Scan for the cell matching the given text and deliver its (x, y) coordinate at center. 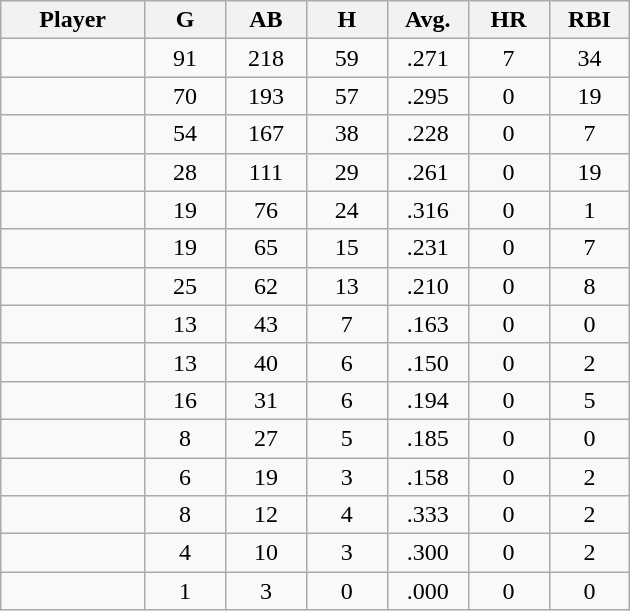
15 (346, 248)
RBI (590, 20)
.271 (428, 58)
111 (266, 172)
29 (346, 172)
.228 (428, 134)
167 (266, 134)
Avg. (428, 20)
G (186, 20)
10 (266, 553)
65 (266, 248)
.295 (428, 96)
59 (346, 58)
.150 (428, 362)
12 (266, 515)
.261 (428, 172)
.194 (428, 400)
.300 (428, 553)
57 (346, 96)
.000 (428, 591)
91 (186, 58)
218 (266, 58)
.163 (428, 324)
.185 (428, 438)
54 (186, 134)
HR (508, 20)
27 (266, 438)
.316 (428, 210)
40 (266, 362)
43 (266, 324)
38 (346, 134)
.210 (428, 286)
.333 (428, 515)
.231 (428, 248)
.158 (428, 477)
16 (186, 400)
34 (590, 58)
AB (266, 20)
62 (266, 286)
193 (266, 96)
24 (346, 210)
76 (266, 210)
31 (266, 400)
25 (186, 286)
Player (73, 20)
28 (186, 172)
70 (186, 96)
H (346, 20)
